Return the (X, Y) coordinate for the center point of the cell that contains the specified text.  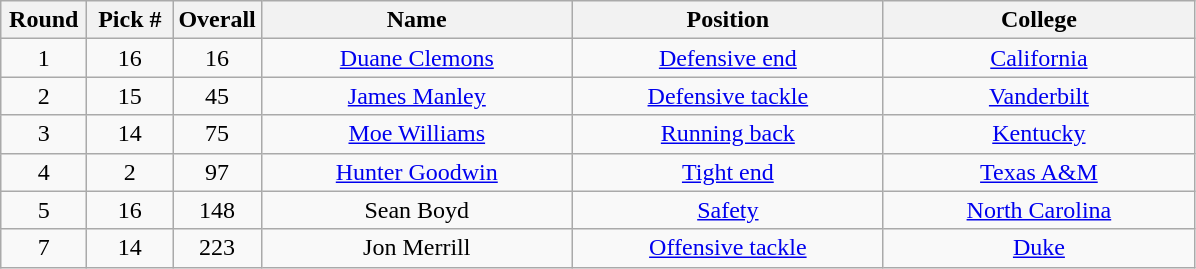
75 (217, 134)
College (1038, 20)
15 (130, 96)
Defensive end (728, 58)
Duane Clemons (416, 58)
4 (44, 172)
7 (44, 248)
Vanderbilt (1038, 96)
97 (217, 172)
Defensive tackle (728, 96)
223 (217, 248)
5 (44, 210)
Hunter Goodwin (416, 172)
Running back (728, 134)
Round (44, 20)
Overall (217, 20)
3 (44, 134)
Tight end (728, 172)
1 (44, 58)
Pick # (130, 20)
Texas A&M (1038, 172)
45 (217, 96)
Jon Merrill (416, 248)
Safety (728, 210)
California (1038, 58)
James Manley (416, 96)
Position (728, 20)
Duke (1038, 248)
Kentucky (1038, 134)
North Carolina (1038, 210)
Sean Boyd (416, 210)
Offensive tackle (728, 248)
Name (416, 20)
Moe Williams (416, 134)
148 (217, 210)
